For the text-containing cell, return its midpoint in (X, Y) coordinate format. 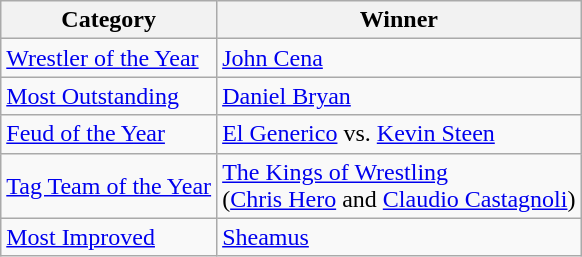
Wrestler of the Year (109, 58)
Daniel Bryan (399, 96)
John Cena (399, 58)
Sheamus (399, 237)
Category (109, 20)
Tag Team of the Year (109, 186)
El Generico vs. Kevin Steen (399, 134)
Most Outstanding (109, 96)
Most Improved (109, 237)
The Kings of Wrestling(Chris Hero and Claudio Castagnoli) (399, 186)
Feud of the Year (109, 134)
Winner (399, 20)
